Detect which cell encompasses the target text, then output its [X, Y] center coordinate. 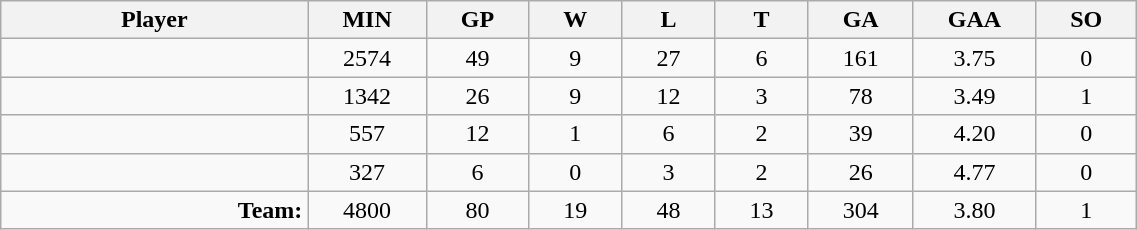
3.49 [974, 96]
327 [367, 172]
4.20 [974, 134]
304 [860, 210]
27 [668, 58]
4800 [367, 210]
80 [477, 210]
39 [860, 134]
GA [860, 20]
1342 [367, 96]
Player [154, 20]
161 [860, 58]
GP [477, 20]
T [762, 20]
GAA [974, 20]
19 [576, 210]
3.75 [974, 58]
48 [668, 210]
4.77 [974, 172]
13 [762, 210]
SO [1086, 20]
W [576, 20]
557 [367, 134]
49 [477, 58]
MIN [367, 20]
78 [860, 96]
2574 [367, 58]
Team: [154, 210]
L [668, 20]
3.80 [974, 210]
